Find where the given text appears and provide that cell's center as (x, y) coordinate. 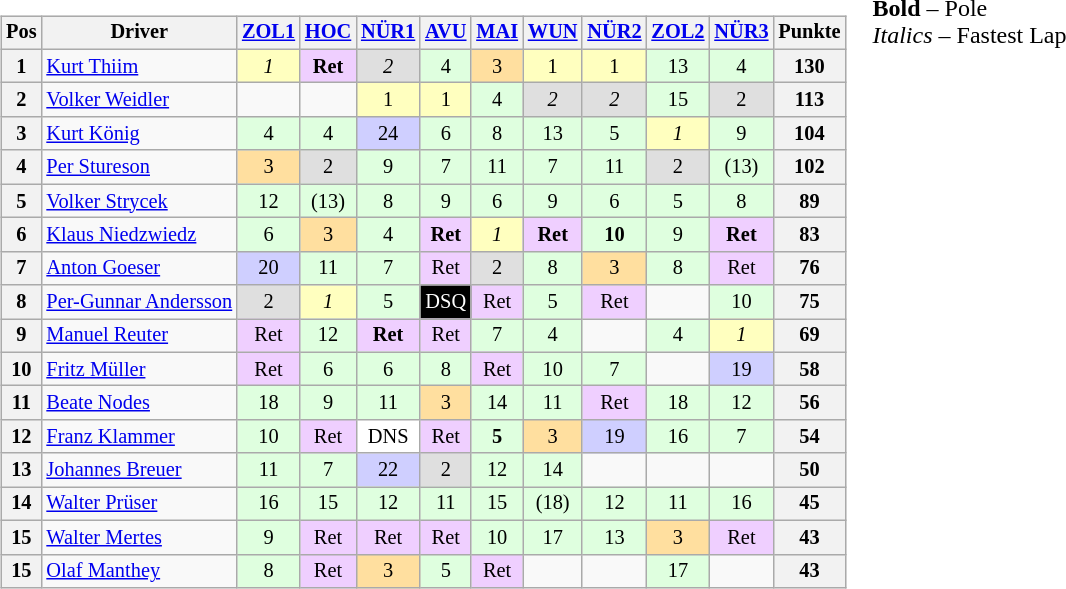
HOC (328, 33)
Anton Goeser (139, 268)
130 (809, 66)
NÜR2 (614, 33)
ZOL2 (678, 33)
24 (388, 134)
50 (809, 470)
Manuel Reuter (139, 336)
Olaf Manthey (139, 571)
83 (809, 235)
Walter Prüser (139, 504)
Volker Weidler (139, 100)
DNS (388, 437)
22 (388, 470)
54 (809, 437)
Franz Klammer (139, 437)
Pos (21, 33)
45 (809, 504)
Kurt Thiim (139, 66)
75 (809, 302)
58 (809, 369)
NÜR1 (388, 33)
Beate Nodes (139, 403)
113 (809, 100)
WUN (553, 33)
56 (809, 403)
NÜR3 (741, 33)
MAI (497, 33)
DSQ (446, 302)
(18) (553, 504)
Johannes Breuer (139, 470)
Per Stureson (139, 167)
Kurt König (139, 134)
Walter Mertes (139, 537)
76 (809, 268)
Punkte (809, 33)
AVU (446, 33)
Klaus Niedzwiedz (139, 235)
Fritz Müller (139, 369)
104 (809, 134)
102 (809, 167)
20 (268, 268)
Driver (139, 33)
Per-Gunnar Andersson (139, 302)
Volker Strycek (139, 201)
89 (809, 201)
69 (809, 336)
ZOL1 (268, 33)
